Detect which cell encompasses the target text, then output its (X, Y) center coordinate. 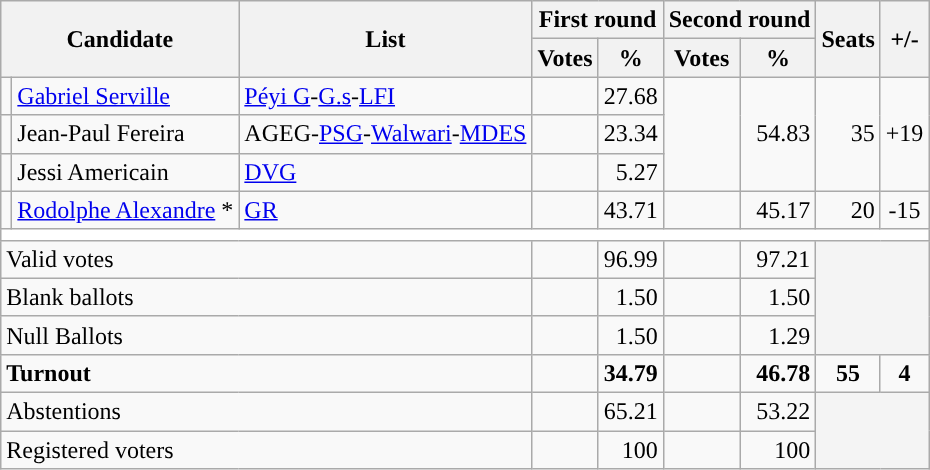
Turnout (266, 373)
Gabriel Serville (126, 96)
23.34 (630, 134)
Second round (740, 20)
Null Ballots (266, 335)
Jean-Paul Fereira (126, 134)
5.27 (630, 172)
45.17 (778, 210)
20 (848, 210)
+/- (904, 39)
53.22 (778, 411)
First round (598, 20)
Rodolphe Alexandre * (126, 210)
Registered voters (266, 449)
35 (848, 134)
34.79 (630, 373)
GR (386, 210)
Jessi Americain (126, 172)
+19 (904, 134)
27.68 (630, 96)
Seats (848, 39)
97.21 (778, 259)
AGEG-PSG-Walwari-MDES (386, 134)
43.71 (630, 210)
DVG (386, 172)
1.29 (778, 335)
54.83 (778, 134)
Blank ballots (266, 297)
Péyi G-G.s-LFI (386, 96)
Abstentions (266, 411)
65.21 (630, 411)
46.78 (778, 373)
Candidate (120, 39)
55 (848, 373)
4 (904, 373)
List (386, 39)
96.99 (630, 259)
Valid votes (266, 259)
-15 (904, 210)
